Return (X, Y) of the center of cell containing provided text 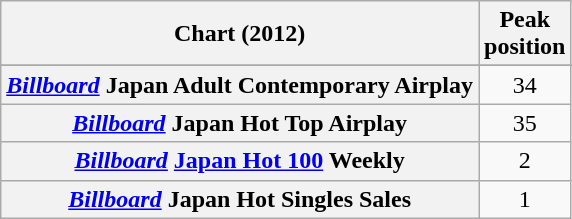
Chart (2012) (240, 34)
1 (525, 199)
Billboard Japan Hot Top Airplay (240, 123)
34 (525, 85)
Billboard Japan Hot 100 Weekly (240, 161)
Billboard Japan Hot Singles Sales (240, 199)
2 (525, 161)
Peakposition (525, 34)
Billboard Japan Adult Contemporary Airplay (240, 85)
35 (525, 123)
